Detect which cell encompasses the target text, then output its (x, y) center coordinate. 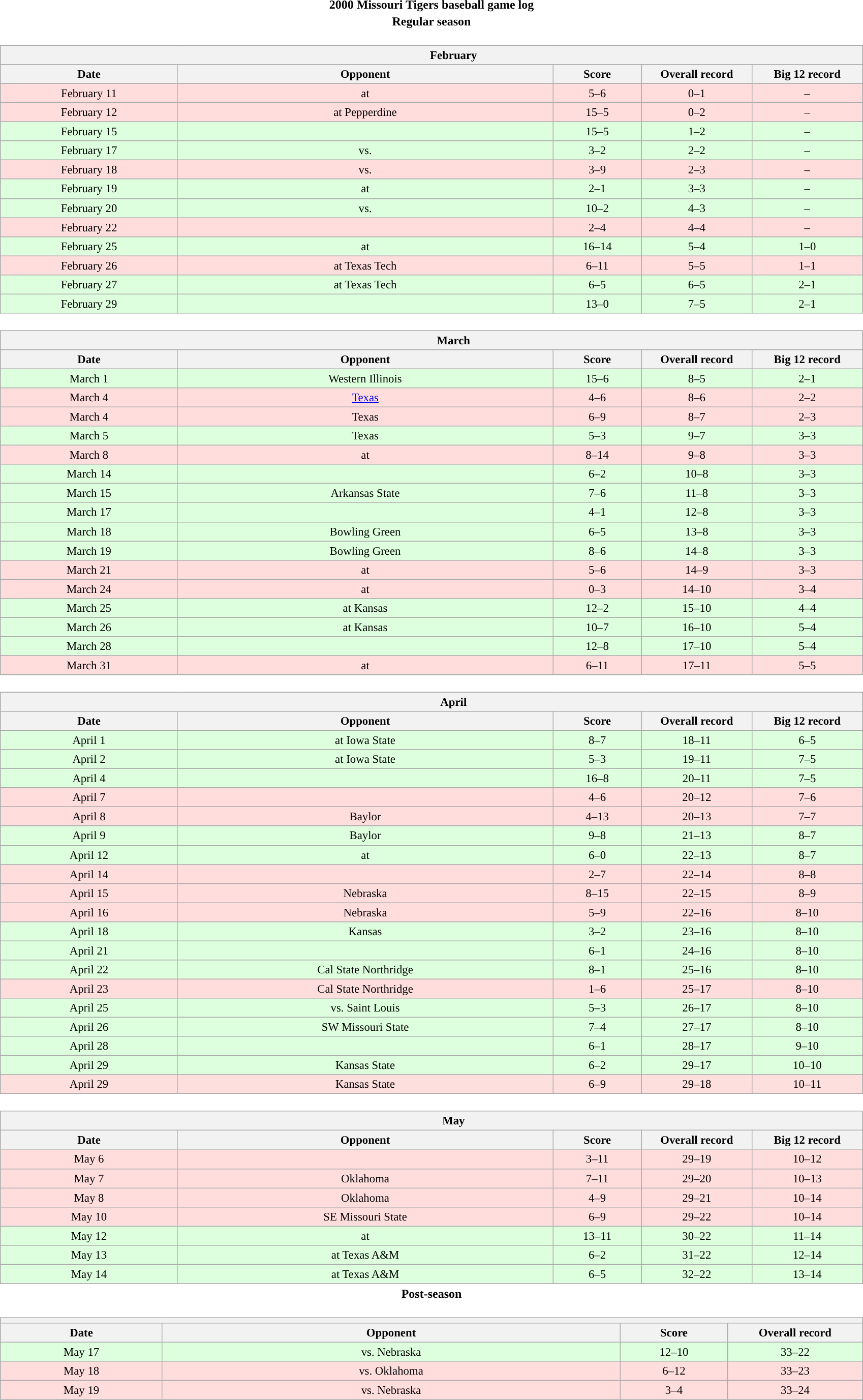
2–4 (597, 227)
4–3 (696, 208)
6–0 (597, 855)
29–17 (696, 1065)
SE Missouri State (365, 1216)
12–14 (807, 1255)
April 23 (89, 989)
March 14 (89, 474)
22–14 (696, 874)
10–7 (597, 627)
8–8 (807, 874)
March 17 (89, 512)
14–10 (696, 589)
Arkansas State (365, 493)
3–9 (597, 170)
March 25 (89, 608)
13–8 (696, 531)
February 11 (89, 93)
April (431, 702)
10–13 (807, 1178)
11–8 (696, 493)
4–9 (597, 1198)
16–10 (696, 627)
May 14 (89, 1274)
4–1 (597, 512)
May 19 (81, 1390)
February 25 (89, 246)
April 4 (89, 779)
March 5 (89, 436)
27–17 (696, 1027)
15–6 (597, 378)
March 8 (89, 455)
12–10 (674, 1352)
March 15 (89, 493)
April 9 (89, 836)
March 24 (89, 589)
13–14 (807, 1274)
February 20 (89, 208)
16–8 (597, 779)
10–11 (807, 1084)
10–12 (807, 1159)
24–16 (696, 950)
March (431, 340)
22–15 (696, 893)
5–9 (597, 912)
33–23 (795, 1371)
26–17 (696, 1008)
1–1 (807, 265)
22–16 (696, 912)
32–22 (696, 1274)
February 29 (89, 304)
17–11 (696, 665)
at Pepperdine (365, 112)
8–14 (597, 455)
1–2 (696, 132)
14–8 (696, 551)
1–6 (597, 989)
28–17 (696, 1046)
May 10 (89, 1216)
April 21 (89, 950)
February 17 (89, 151)
9–7 (696, 436)
18–11 (696, 740)
10–10 (807, 1065)
March 19 (89, 551)
7–11 (597, 1178)
February (431, 55)
April 15 (89, 893)
17–10 (696, 646)
0–3 (597, 589)
vs. Oklahoma (391, 1371)
10–2 (597, 208)
May 18 (81, 1371)
Kansas (365, 931)
February 26 (89, 265)
April 25 (89, 1008)
0–2 (696, 112)
20–13 (696, 817)
23–16 (696, 931)
33–24 (795, 1390)
1–0 (807, 246)
March 1 (89, 378)
April 2 (89, 759)
March 21 (89, 570)
30–22 (696, 1236)
29–18 (696, 1084)
April 16 (89, 912)
10–8 (696, 474)
0–1 (696, 93)
April 26 (89, 1027)
2–7 (597, 874)
April 28 (89, 1046)
SW Missouri State (365, 1027)
February 19 (89, 189)
33–22 (795, 1352)
February 27 (89, 284)
25–16 (696, 970)
April 1 (89, 740)
29–20 (696, 1178)
31–22 (696, 1255)
29–21 (696, 1198)
15–10 (696, 608)
22–13 (696, 855)
May 8 (89, 1198)
13–11 (597, 1236)
February 15 (89, 132)
April 14 (89, 874)
April 22 (89, 970)
7–7 (807, 817)
May 17 (81, 1352)
Western Illinois (365, 378)
20–12 (696, 797)
29–19 (696, 1159)
8–1 (597, 970)
8–5 (696, 378)
May 7 (89, 1178)
8–15 (597, 893)
25–17 (696, 989)
4–13 (597, 817)
20–11 (696, 779)
February 18 (89, 170)
14–9 (696, 570)
16–14 (597, 246)
3–11 (597, 1159)
May (431, 1121)
6–12 (674, 1371)
May 6 (89, 1159)
11–14 (807, 1236)
13–0 (597, 304)
vs. Saint Louis (365, 1008)
February 12 (89, 112)
9–10 (807, 1046)
March 26 (89, 627)
April 12 (89, 855)
7–4 (597, 1027)
May 13 (89, 1255)
21–13 (696, 836)
8–9 (807, 893)
12–2 (597, 608)
May 12 (89, 1236)
March 28 (89, 646)
April 7 (89, 797)
April 8 (89, 817)
March 18 (89, 531)
19–11 (696, 759)
February 22 (89, 227)
March 31 (89, 665)
29–22 (696, 1216)
April 18 (89, 931)
